Detect which cell encompasses the target text, then output its (x, y) center coordinate. 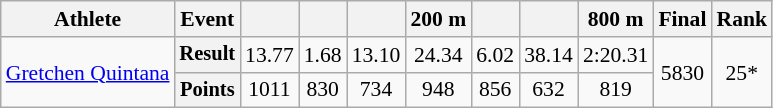
632 (548, 90)
5830 (682, 72)
13.10 (376, 55)
6.02 (495, 55)
819 (616, 90)
25* (742, 72)
1.68 (323, 55)
856 (495, 90)
38.14 (548, 55)
1011 (270, 90)
Athlete (88, 19)
Rank (742, 19)
Event (208, 19)
734 (376, 90)
948 (438, 90)
Points (208, 90)
2:20.31 (616, 55)
Final (682, 19)
Gretchen Quintana (88, 72)
24.34 (438, 55)
13.77 (270, 55)
800 m (616, 19)
Result (208, 55)
200 m (438, 19)
830 (323, 90)
